Find where the given text appears and provide that cell's center as [X, Y] coordinate. 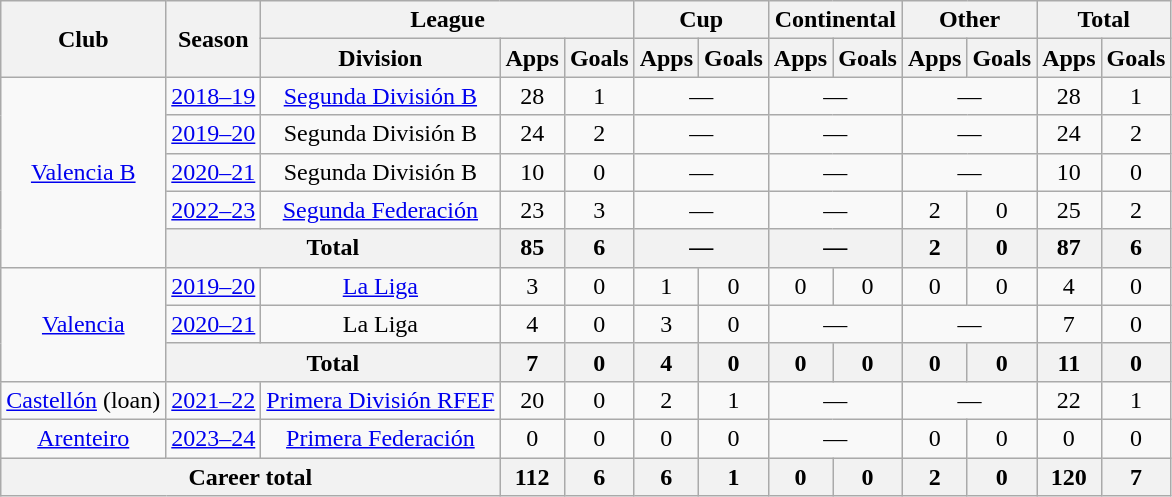
League [448, 20]
85 [532, 248]
20 [532, 400]
Castellón (loan) [84, 400]
2022–23 [214, 210]
112 [532, 477]
Division [380, 58]
25 [1069, 210]
Primera Federación [380, 438]
Season [214, 39]
Other [969, 20]
Valencia [84, 324]
Arenteiro [84, 438]
120 [1069, 477]
Primera División RFEF [380, 400]
Cup [701, 20]
22 [1069, 400]
11 [1069, 362]
Club [84, 39]
2018–19 [214, 96]
23 [532, 210]
Career total [250, 477]
2021–22 [214, 400]
Continental [835, 20]
Segunda Federación [380, 210]
87 [1069, 248]
2023–24 [214, 438]
Valencia B [84, 172]
